Find where the given text appears and provide that cell's center as [X, Y] coordinate. 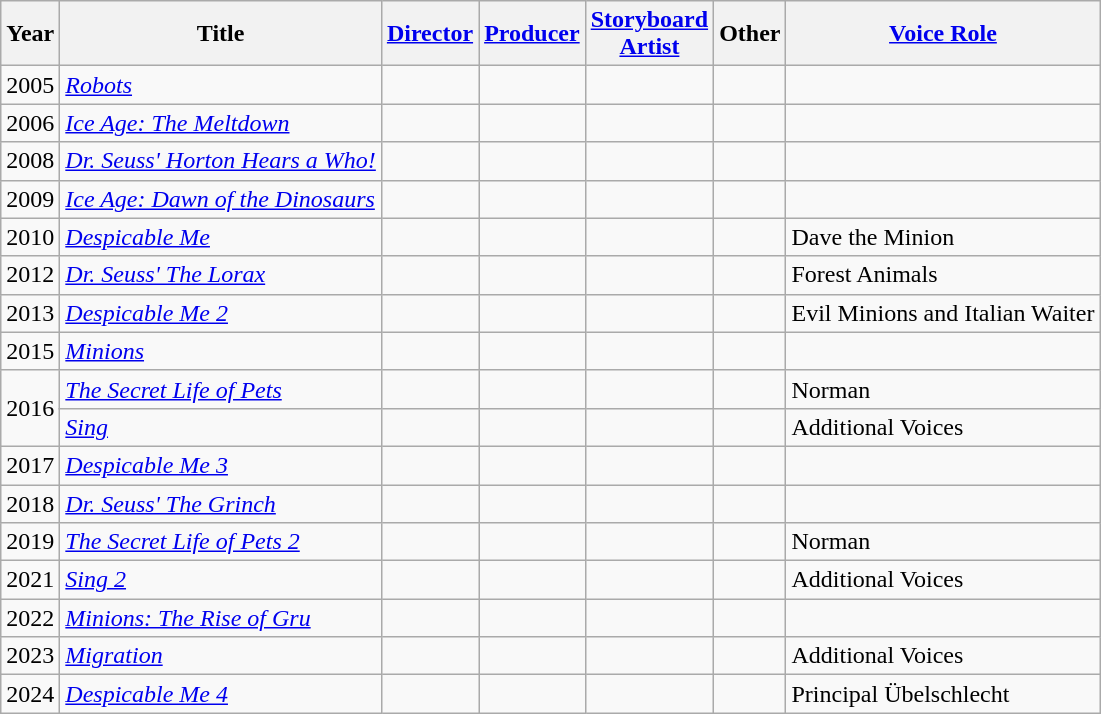
Producer [532, 34]
2019 [30, 542]
2015 [30, 351]
2023 [30, 656]
Despicable Me 3 [221, 465]
2016 [30, 408]
Voice Role [943, 34]
Title [221, 34]
Ice Age: The Meltdown [221, 123]
The Secret Life of Pets 2 [221, 542]
2010 [30, 237]
The Secret Life of Pets [221, 389]
Sing [221, 427]
2005 [30, 85]
2021 [30, 580]
2013 [30, 313]
StoryboardArtist [649, 34]
Dr. Seuss' The Lorax [221, 275]
Year [30, 34]
Evil Minions and Italian Waiter [943, 313]
Despicable Me [221, 237]
Dave the Minion [943, 237]
Dr. Seuss' The Grinch [221, 503]
2022 [30, 618]
Sing 2 [221, 580]
2009 [30, 199]
2017 [30, 465]
Robots [221, 85]
2018 [30, 503]
Director [430, 34]
Other [750, 34]
Despicable Me 4 [221, 694]
Dr. Seuss' Horton Hears a Who! [221, 161]
Forest Animals [943, 275]
Minions: The Rise of Gru [221, 618]
2008 [30, 161]
Minions [221, 351]
Migration [221, 656]
Despicable Me 2 [221, 313]
Principal Übelschlecht [943, 694]
Ice Age: Dawn of the Dinosaurs [221, 199]
2024 [30, 694]
2006 [30, 123]
2012 [30, 275]
